Output the (X, Y) coordinate of the center of the cell containing the given text.  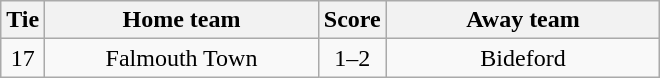
Away team (523, 20)
Tie (23, 20)
1–2 (352, 58)
Falmouth Town (182, 58)
Bideford (523, 58)
Home team (182, 20)
17 (23, 58)
Score (352, 20)
